Find where the given text appears and provide that cell's center as [X, Y] coordinate. 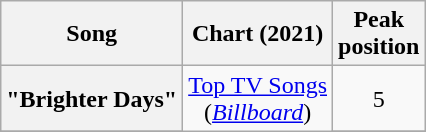
5 [379, 98]
Chart (2021) [258, 34]
Peakposition [379, 34]
"Brighter Days" [92, 98]
Song [92, 34]
Top TV Songs(Billboard) [258, 98]
